Detect which cell encompasses the target text, then output its (x, y) center coordinate. 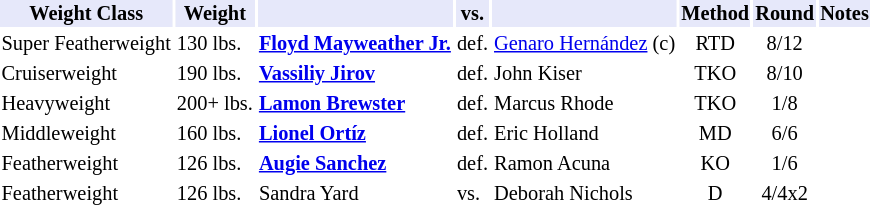
Augie Sanchez (354, 164)
200+ lbs. (214, 104)
Floyd Mayweather Jr. (354, 44)
Heavyweight (86, 104)
Featherweight (86, 164)
Lamon Brewster (354, 104)
Weight (214, 14)
Marcus Rhode (585, 104)
Method (716, 14)
Lionel Ortíz (354, 134)
190 lbs. (214, 74)
Cruiserweight (86, 74)
160 lbs. (214, 134)
8/12 (785, 44)
1/6 (785, 164)
130 lbs. (214, 44)
8/10 (785, 74)
RTD (716, 44)
1/8 (785, 104)
Ramon Acuna (585, 164)
MD (716, 134)
Round (785, 14)
126 lbs. (214, 164)
Weight Class (86, 14)
Eric Holland (585, 134)
vs. (472, 14)
6/6 (785, 134)
Vassiliy Jirov (354, 74)
Genaro Hernández (c) (585, 44)
Middleweight (86, 134)
KO (716, 164)
Super Featherweight (86, 44)
John Kiser (585, 74)
